Search for the cell housing the specified text and yield its (x, y) center coordinate. 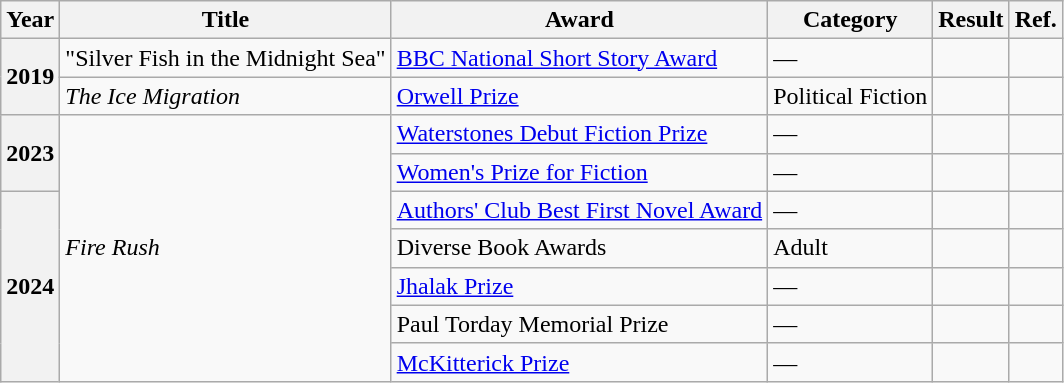
2023 (30, 153)
Political Fiction (850, 96)
Authors' Club Best First Novel Award (580, 210)
Year (30, 20)
Women's Prize for Fiction (580, 172)
Fire Rush (226, 248)
Title (226, 20)
Jhalak Prize (580, 286)
Award (580, 20)
Orwell Prize (580, 96)
Ref. (1036, 20)
2019 (30, 77)
The Ice Migration (226, 96)
BBC National Short Story Award (580, 58)
Adult (850, 248)
McKitterick Prize (580, 362)
Waterstones Debut Fiction Prize (580, 134)
Diverse Book Awards (580, 248)
Paul Torday Memorial Prize (580, 324)
2024 (30, 286)
"Silver Fish in the Midnight Sea" (226, 58)
Result (971, 20)
Category (850, 20)
